Return the (x, y) coordinate for the center point of the cell that contains the specified text.  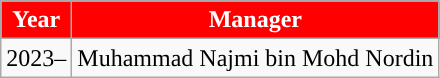
2023– (36, 58)
Muhammad Najmi bin Mohd Nordin (256, 58)
Year (36, 20)
Manager (256, 20)
